From the cell containing the given text, extract its center point as [X, Y] coordinate. 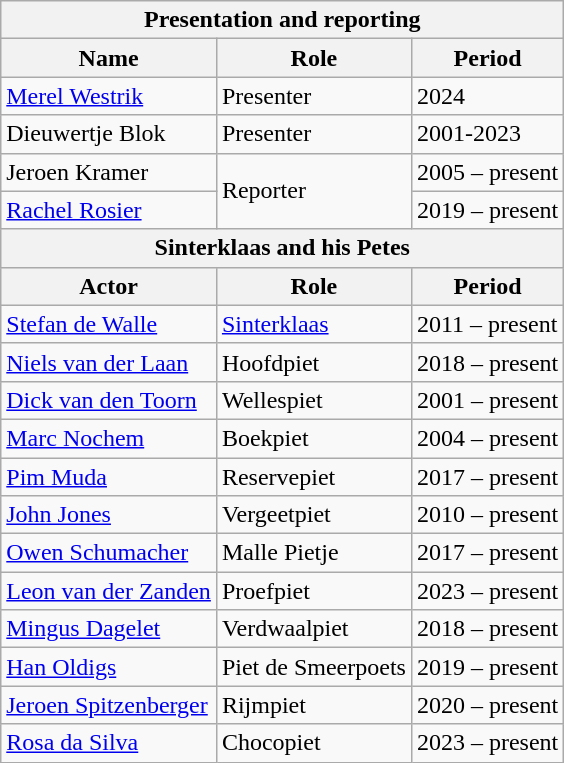
Piet de Smeerpoets [314, 667]
2004 – present [487, 438]
Reporter [314, 191]
Dick van den Toorn [109, 400]
Mingus Dagelet [109, 629]
2005 – present [487, 172]
Jeroen Spitzenberger [109, 705]
Actor [109, 286]
Name [109, 58]
Stefan de Walle [109, 324]
Dieuwertje Blok [109, 134]
Vergeetpiet [314, 515]
Marc Nochem [109, 438]
2011 – present [487, 324]
Reservepiet [314, 477]
Han Oldigs [109, 667]
Rijmpiet [314, 705]
Wellespiet [314, 400]
Sinterklaas [314, 324]
2001 – present [487, 400]
2001-2023 [487, 134]
Rachel Rosier [109, 210]
2020 – present [487, 705]
Boekpiet [314, 438]
Owen Schumacher [109, 553]
Presentation and reporting [282, 20]
Hoofdpiet [314, 362]
Pim Muda [109, 477]
Malle Pietje [314, 553]
Proefpiet [314, 591]
Merel Westrik [109, 96]
John Jones [109, 515]
Verdwaalpiet [314, 629]
2024 [487, 96]
Chocopiet [314, 743]
Rosa da Silva [109, 743]
Sinterklaas and his Petes [282, 248]
Leon van der Zanden [109, 591]
Jeroen Kramer [109, 172]
2010 – present [487, 515]
Niels van der Laan [109, 362]
